From the cell containing the given text, extract its center point as (X, Y) coordinate. 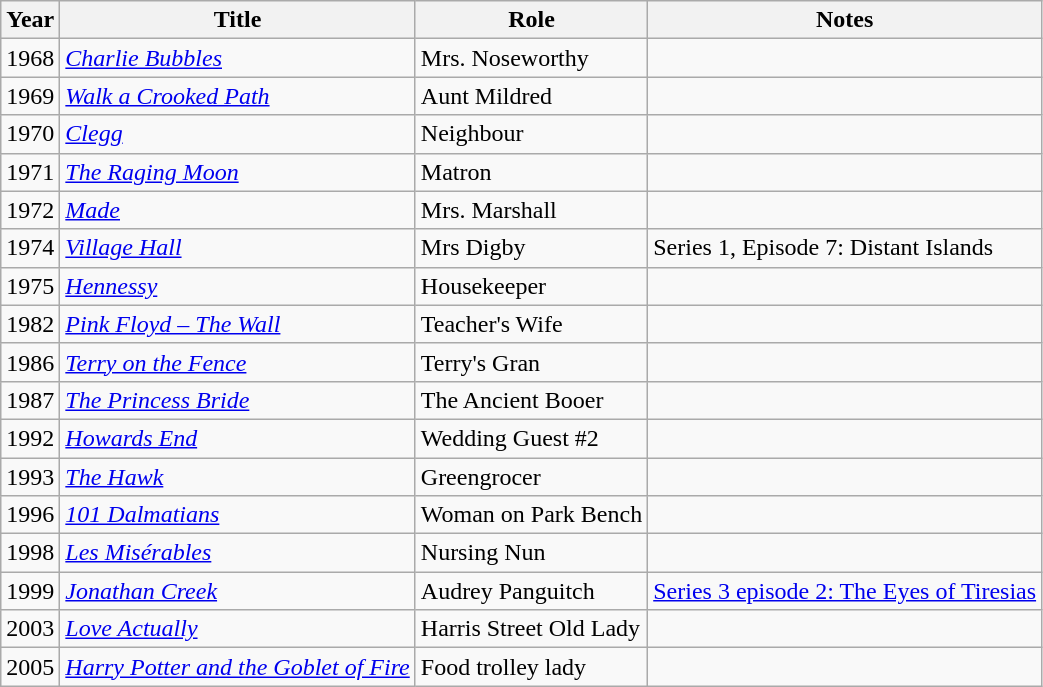
Terry on the Fence (238, 362)
101 Dalmatians (238, 515)
Neighbour (531, 134)
Nursing Nun (531, 553)
1968 (30, 58)
Greengrocer (531, 477)
Charlie Bubbles (238, 58)
Series 3 episode 2: The Eyes of Tiresias (845, 591)
1972 (30, 210)
1982 (30, 324)
1971 (30, 172)
Mrs. Noseworthy (531, 58)
Matron (531, 172)
Made (238, 210)
Mrs. Marshall (531, 210)
Teacher's Wife (531, 324)
1996 (30, 515)
Terry's Gran (531, 362)
1970 (30, 134)
Pink Floyd – The Wall (238, 324)
1974 (30, 248)
1999 (30, 591)
Wedding Guest #2 (531, 438)
Housekeeper (531, 286)
Harris Street Old Lady (531, 629)
1993 (30, 477)
Village Hall (238, 248)
Notes (845, 20)
2003 (30, 629)
Walk a Crooked Path (238, 96)
Year (30, 20)
The Raging Moon (238, 172)
Series 1, Episode 7: Distant Islands (845, 248)
1986 (30, 362)
Love Actually (238, 629)
1975 (30, 286)
Aunt Mildred (531, 96)
Harry Potter and the Goblet of Fire (238, 667)
Woman on Park Bench (531, 515)
Les Misérables (238, 553)
Jonathan Creek (238, 591)
Audrey Panguitch (531, 591)
Mrs Digby (531, 248)
Food trolley lady (531, 667)
The Ancient Booer (531, 400)
Howards End (238, 438)
2005 (30, 667)
1969 (30, 96)
Title (238, 20)
Role (531, 20)
1987 (30, 400)
Hennessy (238, 286)
1998 (30, 553)
1992 (30, 438)
The Princess Bride (238, 400)
Clegg (238, 134)
The Hawk (238, 477)
